For the text-containing cell, return its midpoint in (X, Y) coordinate format. 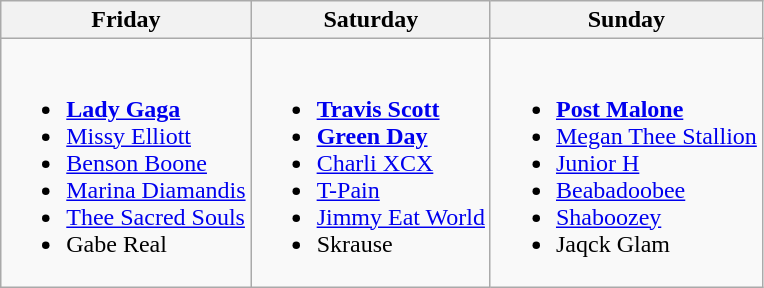
Travis ScottGreen DayCharli XCXT-PainJimmy Eat WorldSkrause (370, 163)
Saturday (370, 20)
Friday (126, 20)
Sunday (626, 20)
Post MaloneMegan Thee StallionJunior HBeabadoobeeShaboozeyJaqck Glam (626, 163)
Lady GagaMissy ElliottBenson BooneMarina DiamandisThee Sacred SoulsGabe Real (126, 163)
